Return the (X, Y) coordinate for the center point of the cell that contains the specified text.  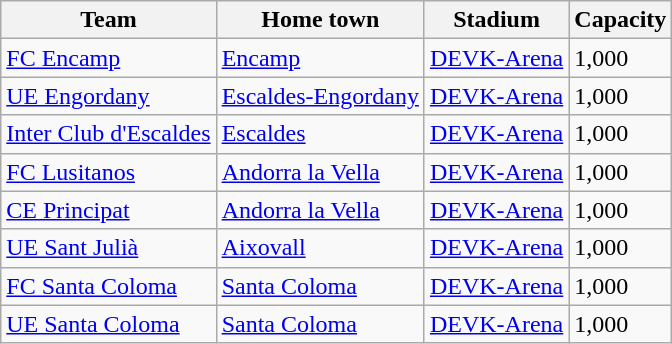
Team (108, 20)
UE Sant Julià (108, 248)
Escaldes-Engordany (320, 96)
Escaldes (320, 134)
Home town (320, 20)
FC Santa Coloma (108, 286)
UE Santa Coloma (108, 324)
Stadium (496, 20)
Aixovall (320, 248)
Inter Club d'Escaldes (108, 134)
Encamp (320, 58)
UE Engordany (108, 96)
FC Lusitanos (108, 172)
FC Encamp (108, 58)
CE Principat (108, 210)
Capacity (620, 20)
